Search for the cell housing the specified text and yield its [x, y] center coordinate. 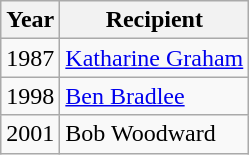
1987 [30, 58]
Recipient [154, 20]
Ben Bradlee [154, 96]
2001 [30, 134]
Katharine Graham [154, 58]
1998 [30, 96]
Year [30, 20]
Bob Woodward [154, 134]
